Return the [X, Y] coordinate for the center point of the cell that contains the specified text.  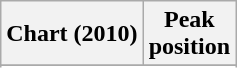
Peakposition [189, 34]
Chart (2010) [72, 34]
